Capture the cell that displays the provided text and extract its [X, Y] central coordinate. 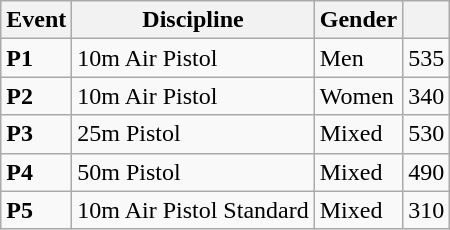
50m Pistol [193, 172]
340 [426, 96]
P5 [36, 210]
Women [358, 96]
Gender [358, 20]
535 [426, 58]
P3 [36, 134]
P1 [36, 58]
25m Pistol [193, 134]
Discipline [193, 20]
10m Air Pistol Standard [193, 210]
Event [36, 20]
530 [426, 134]
Men [358, 58]
P2 [36, 96]
310 [426, 210]
490 [426, 172]
P4 [36, 172]
